Determine the (x, y) coordinate at the center of the cell enclosing the given text.  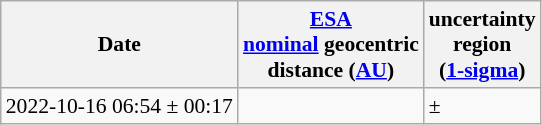
± (482, 106)
ESAnominal geocentricdistance (AU) (331, 44)
Date (120, 44)
2022-10-16 06:54 ± 00:17 (120, 106)
uncertaintyregion(1-sigma) (482, 44)
